Extract the (X, Y) coordinate from the center of the cell holding the provided text.  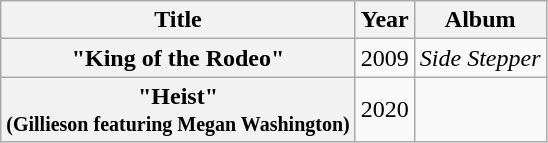
"King of the Rodeo" (178, 58)
2009 (384, 58)
2020 (384, 110)
"Heist"(Gillieson featuring Megan Washington) (178, 110)
Side Stepper (480, 58)
Year (384, 20)
Title (178, 20)
Album (480, 20)
